Identify which cell holds the provided text, then report its (X, Y) central coordinate. 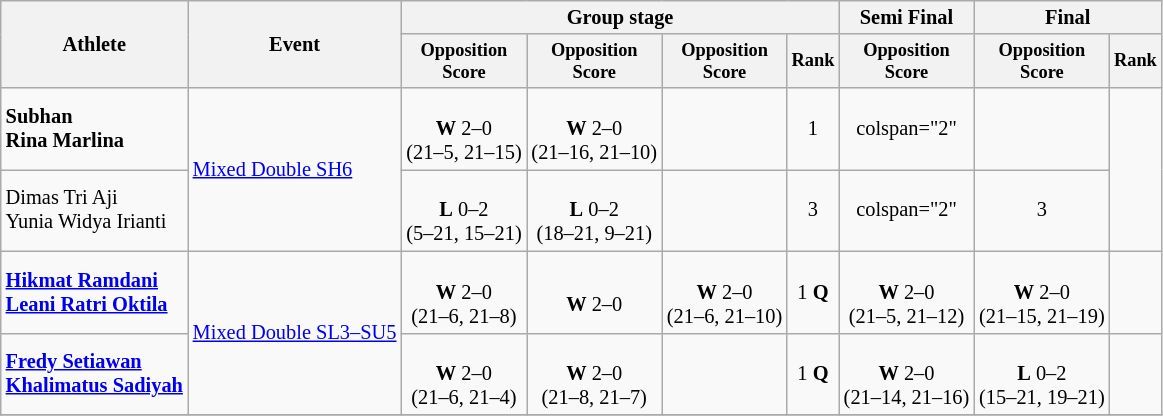
Event (295, 44)
Final (1068, 17)
W 2–0(21–6, 21–8) (464, 292)
L 0–2(5–21, 15–21) (464, 210)
Semi Final (906, 17)
1 (813, 129)
Fredy SetiawanKhalimatus Sadiyah (94, 374)
L 0–2(18–21, 9–21) (594, 210)
W 2–0(21–5, 21–12) (906, 292)
W 2–0(21–16, 21–10) (594, 129)
Mixed Double SL3–SU5 (295, 332)
W 2–0(21–8, 21–7) (594, 374)
SubhanRina Marlina (94, 129)
W 2–0(21–14, 21–16) (906, 374)
W 2–0 (594, 292)
Mixed Double SH6 (295, 170)
W 2–0(21–6, 21–4) (464, 374)
W 2–0(21–5, 21–15) (464, 129)
Athlete (94, 44)
W 2–0(21–15, 21–19) (1042, 292)
L 0–2(15–21, 19–21) (1042, 374)
Group stage (620, 17)
W 2–0(21–6, 21–10) (724, 292)
Hikmat RamdaniLeani Ratri Oktila (94, 292)
Dimas Tri AjiYunia Widya Irianti (94, 210)
